Return the [X, Y] coordinate for the center point of the cell that contains the specified text.  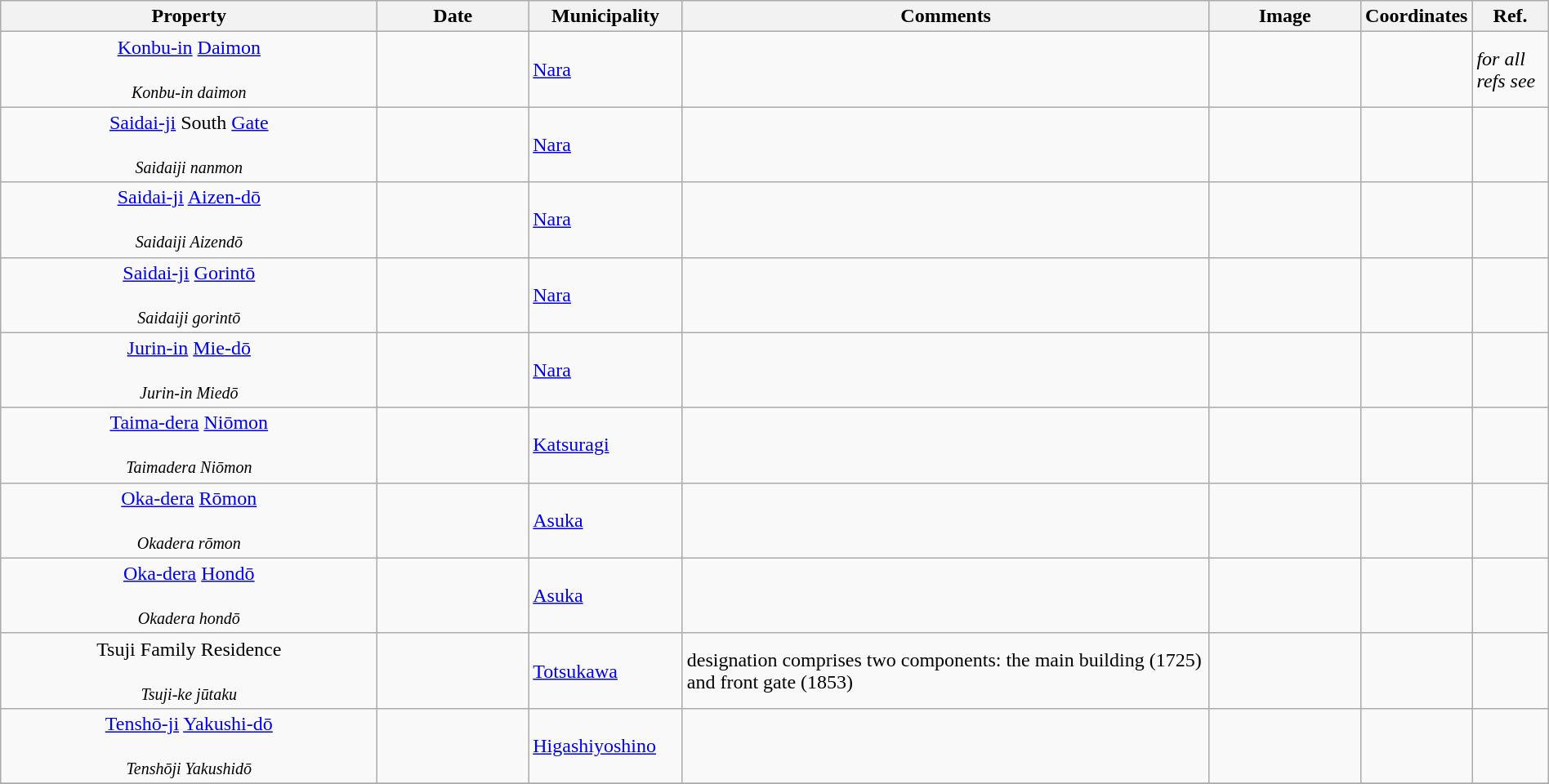
Tsuji Family ResidenceTsuji-ke jūtaku [190, 670]
Jurin-in Mie-dōJurin-in Miedō [190, 370]
Property [190, 16]
for all refs see [1510, 69]
Oka-dera RōmonOkadera rōmon [190, 520]
Taima-dera NiōmonTaimadera Niōmon [190, 445]
Date [453, 16]
Higashiyoshino [605, 746]
Saidai-ji South GateSaidaiji nanmon [190, 145]
Oka-dera HondōOkadera hondō [190, 595]
Comments [946, 16]
Coordinates [1417, 16]
Totsukawa [605, 670]
Ref. [1510, 16]
Tenshō-ji Yakushi-dōTenshōji Yakushidō [190, 746]
Municipality [605, 16]
Konbu-in DaimonKonbu-in daimon [190, 69]
Saidai-ji Aizen-dōSaidaiji Aizendō [190, 220]
designation comprises two components: the main building (1725) and front gate (1853) [946, 670]
Katsuragi [605, 445]
Image [1284, 16]
Saidai-ji GorintōSaidaiji gorintō [190, 295]
